Locate the cell with the specified text and output its (X, Y) center coordinate. 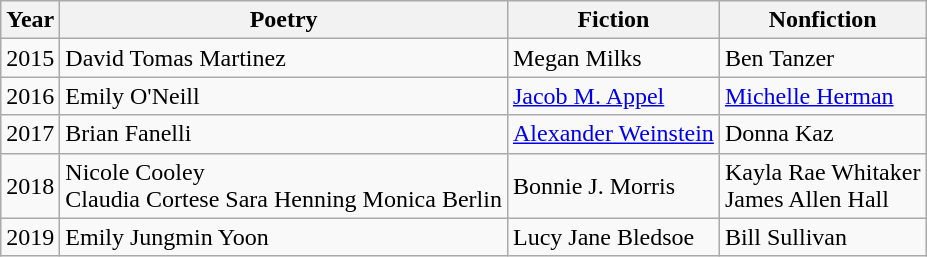
Nonfiction (822, 20)
Michelle Herman (822, 96)
2015 (30, 58)
Jacob M. Appel (613, 96)
Megan Milks (613, 58)
Fiction (613, 20)
Kayla Rae WhitakerJames Allen Hall (822, 186)
David Tomas Martinez (284, 58)
Ben Tanzer (822, 58)
Poetry (284, 20)
Donna Kaz (822, 134)
Year (30, 20)
Brian Fanelli (284, 134)
2018 (30, 186)
Alexander Weinstein (613, 134)
Lucy Jane Bledsoe (613, 237)
Bonnie J. Morris (613, 186)
Emily Jungmin Yoon (284, 237)
Nicole CooleyClaudia Cortese Sara Henning Monica Berlin (284, 186)
Bill Sullivan (822, 237)
Emily O'Neill (284, 96)
2019 (30, 237)
2017 (30, 134)
2016 (30, 96)
